Determine the [x, y] coordinate at the center of the cell enclosing the given text.  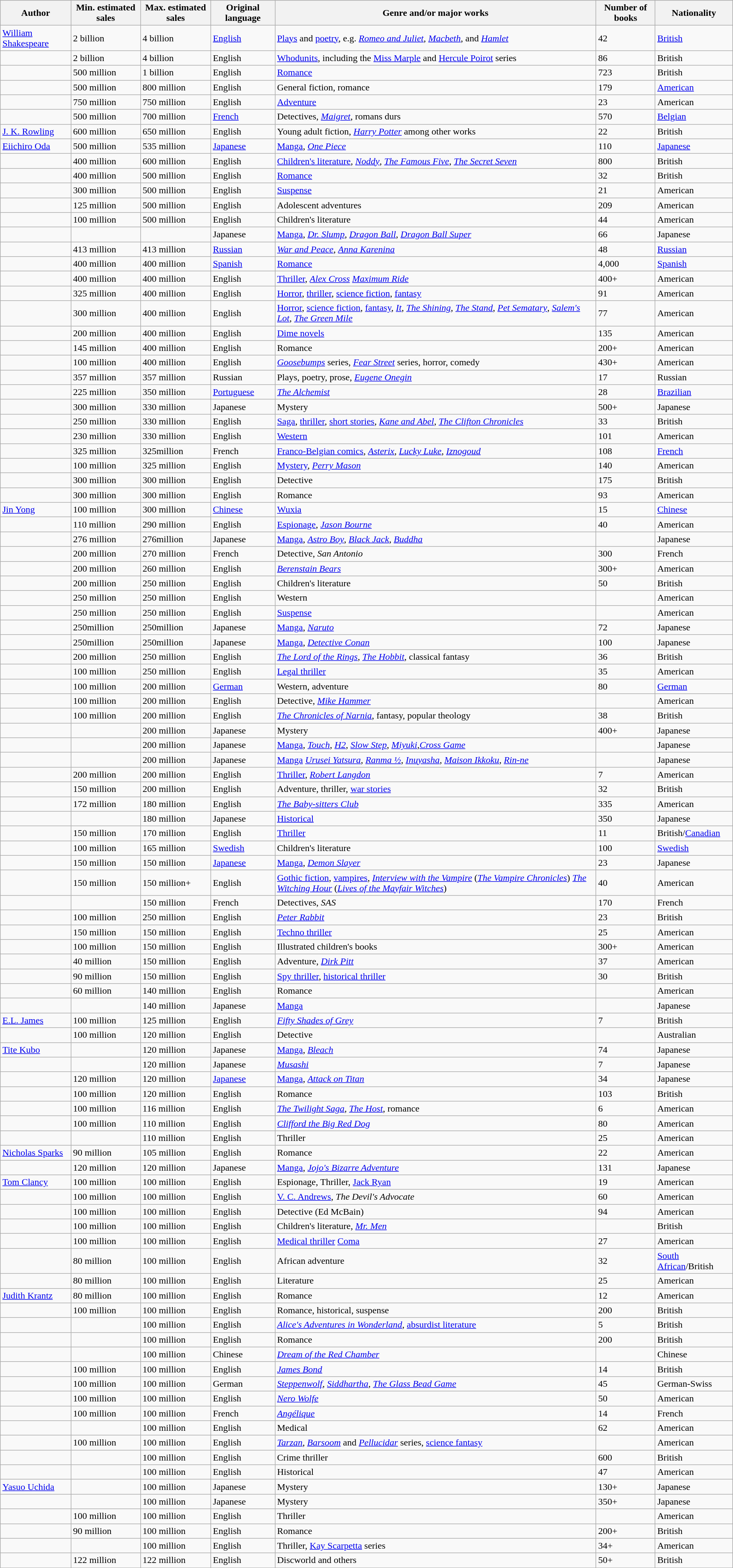
145 million [106, 348]
Adolescent adventures [435, 205]
The Chronicles of Narnia, fantasy, popular theology [435, 716]
Literature [435, 1281]
British/Canadian [694, 833]
Mystery, Perry Mason [435, 466]
35 [626, 671]
Manga, Jojo's Bizarre Adventure [435, 1168]
74 [626, 1050]
Thriller, Alex Cross Maximum Ride [435, 279]
Illustrated children's books [435, 947]
72 [626, 627]
Detective, Mike Hammer [435, 701]
300 [626, 554]
Nationality [694, 13]
40 million [106, 962]
570 [626, 117]
60 million [106, 991]
Manga [435, 1006]
172 million [106, 804]
34+ [626, 1546]
William Shakespeare [36, 38]
Manga, Dr. Slump, Dragon Ball, Dragon Ball Super [435, 235]
15 [626, 510]
Judith Krantz [36, 1296]
The Twilight Saga, The Host, romance [435, 1108]
4,000 [626, 264]
Nero Wolfe [435, 1398]
1 billion [176, 73]
131 [626, 1168]
Portuguese [243, 392]
19 [626, 1182]
Children's literature, Mr. Men [435, 1226]
J. K. Rowling [36, 131]
Adventure, Dirk Pitt [435, 962]
Adventure [435, 102]
Franco-Belgian comics, Asterix, Lucky Luke, Iznogoud [435, 451]
Horror, science fiction, fantasy, It, The Shining, The Stand, Pet Sematary, Salem's Lot, The Green Mile [435, 313]
36 [626, 657]
Adventure, thriller, war stories [435, 789]
535 million [176, 146]
11 [626, 833]
Fifty Shades of Grey [435, 1020]
Techno thriller [435, 932]
116 million [176, 1108]
650 million [176, 131]
Goosebumps series, Fear Street series, horror, comedy [435, 363]
140 [626, 466]
General fiction, romance [435, 87]
Thriller, Kay Scarpetta series [435, 1546]
225 million [106, 392]
Dime novels [435, 333]
Whodunits, including the Miss Marple and Hercule Poirot series [435, 58]
800 million [176, 87]
Espionage, Jason Bourne [435, 524]
91 [626, 293]
45 [626, 1384]
500+ [626, 407]
335 [626, 804]
28 [626, 392]
The Lord of the Rings, The Hobbit, classical fantasy [435, 657]
Manga, Detective Conan [435, 642]
Dream of the Red Chamber [435, 1354]
Spy thriller, historical thriller [435, 976]
105 million [176, 1153]
Nicholas Sparks [36, 1153]
Manga Urusei Yatsura, Ranma ½, Inuyasha, Maison Ikkoku, Rin-ne [435, 760]
Eiichiro Oda [36, 146]
Angélique [435, 1413]
6 [626, 1108]
60 [626, 1197]
Plays and poetry, e.g. Romeo and Juliet, Macbeth, and Hamlet [435, 38]
Manga, One Piece [435, 146]
150 million+ [176, 883]
37 [626, 962]
Belgian [694, 117]
Australian [694, 1035]
Detectives, Maigret, romans durs [435, 117]
170 [626, 902]
130+ [626, 1487]
21 [626, 190]
350+ [626, 1502]
Manga, Touch, H2, Slow Step, Miyuki,Cross Game [435, 745]
Min. estimated sales [106, 13]
47 [626, 1472]
430+ [626, 363]
94 [626, 1212]
101 [626, 436]
209 [626, 205]
Tarzan, Barsoom and Pellucidar series, science fantasy [435, 1443]
Peter Rabbit [435, 917]
800 [626, 161]
Medical thriller Coma [435, 1241]
Author [36, 13]
Gothic fiction, vampires, Interview with the Vampire (The Vampire Chronicles) The Witching Hour (Lives of the Mayfair Witches) [435, 883]
Alice's Adventures in Wonderland, absurdist literature [435, 1325]
276million [176, 539]
30 [626, 976]
230 million [106, 436]
135 [626, 333]
V. C. Andrews, The Devil's Advocate [435, 1197]
Wuxia [435, 510]
Detective, San Antonio [435, 554]
Berenstain Bears [435, 569]
723 [626, 73]
Brazilian [694, 392]
108 [626, 451]
5 [626, 1325]
86 [626, 58]
Steppenwolf, Siddhartha, The Glass Bead Game [435, 1384]
Romance, historical, suspense [435, 1310]
165 million [176, 848]
350 [626, 819]
Manga, Astro Boy, Black Jack, Buddha [435, 539]
600 [626, 1457]
276 million [106, 539]
Children's literature, Noddy, The Famous Five, The Secret Seven [435, 161]
290 million [176, 524]
110 [626, 146]
James Bond [435, 1369]
Original language [243, 13]
350 million [176, 392]
Number of books [626, 13]
38 [626, 716]
Genre and/or major works [435, 13]
Musashi [435, 1064]
12 [626, 1296]
Medical [435, 1428]
War and Peace, Anna Karenina [435, 249]
Manga, Naruto [435, 627]
260 million [176, 569]
Detective (Ed McBain) [435, 1212]
African adventure [435, 1261]
E.L. James [36, 1020]
Manga, Attack on Titan [435, 1079]
The Alchemist [435, 392]
325million [176, 451]
Plays, poetry, prose, Eugene Onegin [435, 377]
33 [626, 421]
17 [626, 377]
Young adult fiction, Harry Potter among other works [435, 131]
Saga, thriller, short stories, Kane and Abel, The Clifton Chronicles [435, 421]
Manga, Bleach [435, 1050]
170 million [176, 833]
42 [626, 38]
77 [626, 313]
34 [626, 1079]
Tite Kubo [36, 1050]
Discworld and others [435, 1560]
Clifford the Big Red Dog [435, 1123]
Thriller, Robert Langdon [435, 775]
Max. estimated sales [176, 13]
Legal thriller [435, 671]
175 [626, 480]
South African/British [694, 1261]
270 million [176, 554]
50+ [626, 1560]
The Baby-sitters Club [435, 804]
27 [626, 1241]
Detectives, SAS [435, 902]
48 [626, 249]
62 [626, 1428]
44 [626, 220]
179 [626, 87]
Horror, thriller, science fiction, fantasy [435, 293]
Manga, Demon Slayer [435, 863]
93 [626, 495]
German-Swiss [694, 1384]
103 [626, 1094]
66 [626, 235]
Crime thriller [435, 1457]
Tom Clancy [36, 1182]
Western, adventure [435, 686]
Yasuo Uchida [36, 1487]
Jin Yong [36, 510]
Espionage, Thriller, Jack Ryan [435, 1182]
700 million [176, 117]
